Pinpoint the cell where the given text exists, returning its (x, y) midpoint coordinate. 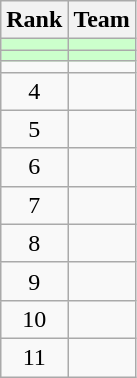
8 (34, 243)
5 (34, 129)
Rank (34, 20)
11 (34, 357)
Team (102, 20)
9 (34, 281)
6 (34, 167)
10 (34, 319)
7 (34, 205)
4 (34, 91)
